Provide the (X, Y) coordinate of the cell's center where the given text is located.  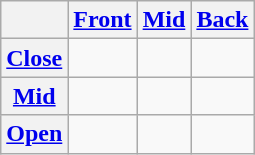
Close (34, 58)
Back (222, 20)
Open (34, 134)
Front (102, 20)
